Return (x, y) of the center of cell containing provided text 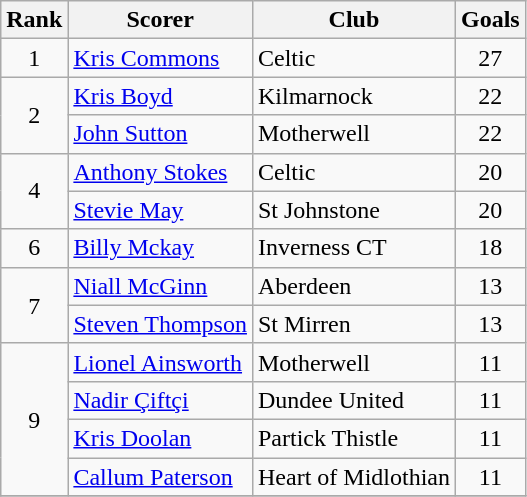
Kris Commons (160, 58)
Scorer (160, 20)
7 (34, 305)
Kilmarnock (354, 96)
Billy Mckay (160, 248)
1 (34, 58)
Inverness CT (354, 248)
Partick Thistle (354, 438)
John Sutton (160, 134)
Goals (490, 20)
St Mirren (354, 324)
Aberdeen (354, 286)
Rank (34, 20)
6 (34, 248)
Lionel Ainsworth (160, 362)
Niall McGinn (160, 286)
Nadir Çiftçi (160, 400)
Steven Thompson (160, 324)
9 (34, 419)
Kris Doolan (160, 438)
Stevie May (160, 210)
Dundee United (354, 400)
2 (34, 115)
18 (490, 248)
St Johnstone (354, 210)
Club (354, 20)
27 (490, 58)
Heart of Midlothian (354, 477)
Kris Boyd (160, 96)
Anthony Stokes (160, 172)
4 (34, 191)
Callum Paterson (160, 477)
